Return the (x, y) coordinate for the center point of the cell that contains the specified text.  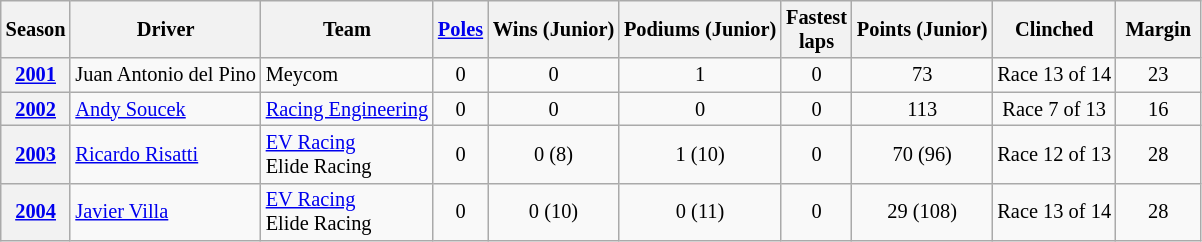
1 (700, 75)
0 (11) (700, 212)
Race 7 of 13 (1054, 109)
Margin (1158, 29)
Racing Engineering (347, 109)
Season (36, 29)
0 (10) (554, 212)
0 (8) (554, 154)
Fastest laps (816, 29)
Andy Soucek (165, 109)
2001 (36, 75)
Driver (165, 29)
73 (922, 75)
16 (1158, 109)
Ricardo Risatti (165, 154)
Juan Antonio del Pino (165, 75)
Wins (Junior) (554, 29)
1 (10) (700, 154)
29 (108) (922, 212)
2003 (36, 154)
2002 (36, 109)
Clinched (1054, 29)
Meycom (347, 75)
23 (1158, 75)
70 (96) (922, 154)
Poles (460, 29)
113 (922, 109)
2004 (36, 212)
Podiums (Junior) (700, 29)
Points (Junior) (922, 29)
Race 12 of 13 (1054, 154)
Team (347, 29)
Javier Villa (165, 212)
